Locate the cell with the specified text and output its [x, y] center coordinate. 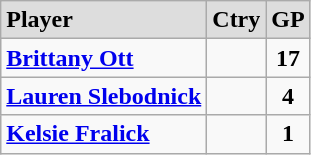
1 [288, 134]
Ctry [236, 20]
Lauren Slebodnick [104, 96]
Player [104, 20]
Brittany Ott [104, 58]
17 [288, 58]
GP [288, 20]
Kelsie Fralick [104, 134]
4 [288, 96]
